Locate the cell with the specified text and output its (x, y) center coordinate. 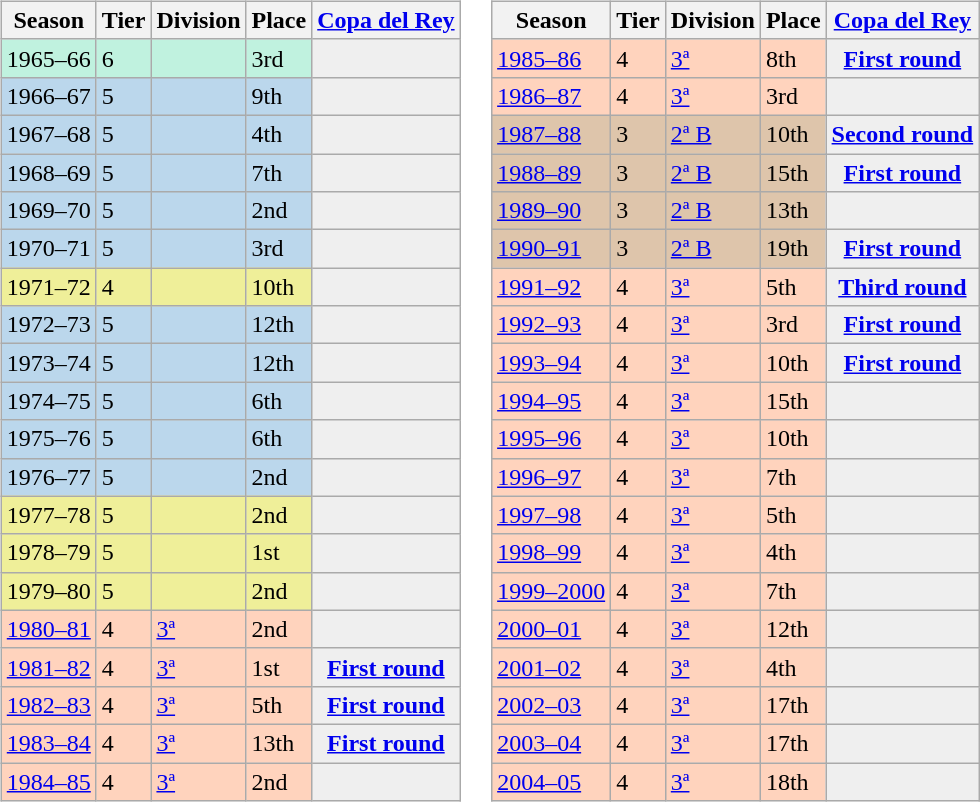
1983–84 (48, 743)
19th (793, 249)
2000–01 (552, 629)
1965–66 (48, 58)
1985–86 (552, 58)
1975–76 (48, 439)
1996–97 (552, 477)
1970–71 (48, 249)
1974–75 (48, 401)
1987–88 (552, 134)
1982–83 (48, 705)
1977–78 (48, 515)
1988–89 (552, 173)
1986–87 (552, 96)
2003–04 (552, 743)
18th (793, 781)
1976–77 (48, 477)
1997–98 (552, 515)
1999–2000 (552, 591)
1979–80 (48, 591)
1998–99 (552, 553)
2002–03 (552, 705)
1973–74 (48, 363)
1980–81 (48, 629)
1991–92 (552, 287)
1968–69 (48, 173)
1990–91 (552, 249)
1994–95 (552, 401)
2004–05 (552, 781)
1969–70 (48, 211)
6 (124, 58)
Second round (902, 134)
1967–68 (48, 134)
1984–85 (48, 781)
1971–72 (48, 287)
2001–02 (552, 667)
1972–73 (48, 325)
8th (793, 58)
Third round (902, 287)
9th (279, 96)
1989–90 (552, 211)
1995–96 (552, 439)
1981–82 (48, 667)
1978–79 (48, 553)
1992–93 (552, 325)
1966–67 (48, 96)
1993–94 (552, 363)
